For the text-containing cell, return its midpoint in [x, y] coordinate format. 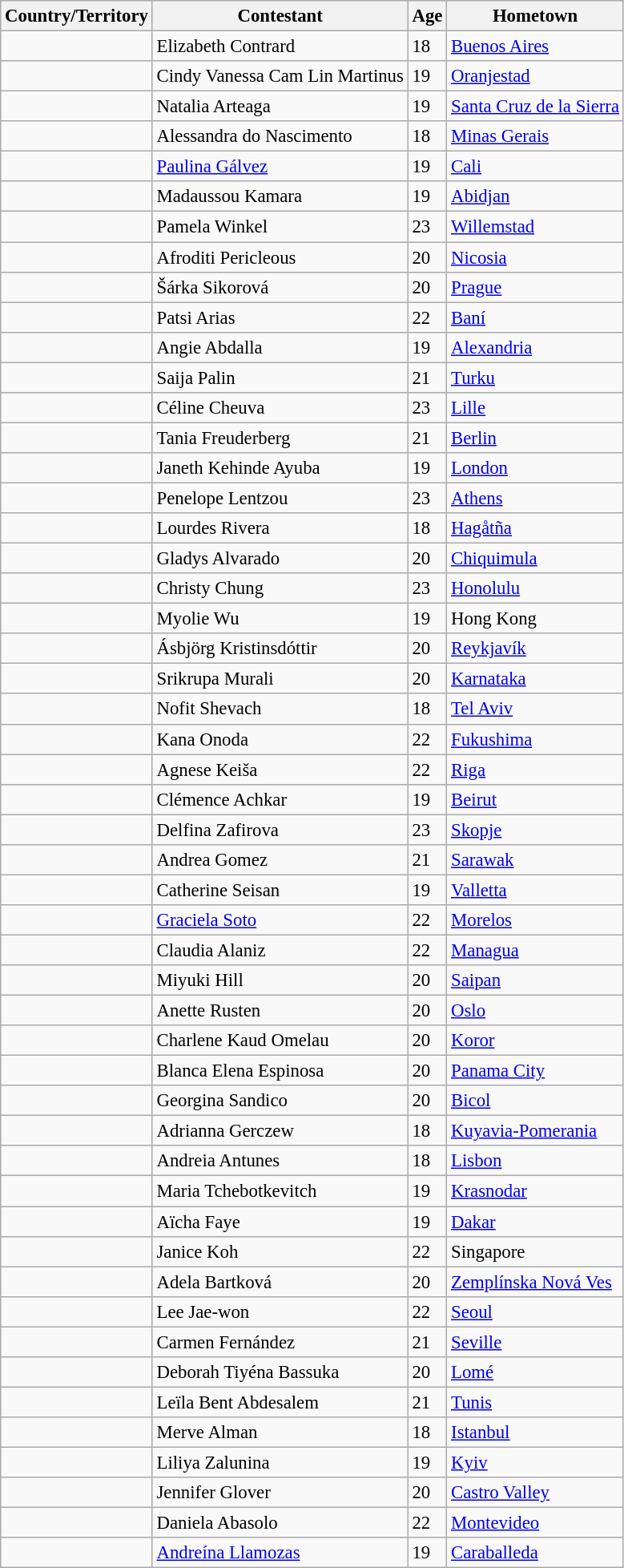
Afroditi Pericleous [280, 257]
Charlene Kaud Omelau [280, 1041]
Contestant [280, 16]
Castro Valley [535, 1493]
Oranjestad [535, 76]
Madaussou Kamara [280, 196]
Daniela Abasolo [280, 1523]
Buenos Aires [535, 46]
Seville [535, 1342]
Adela Bartková [280, 1282]
Hagåtña [535, 528]
Chiquimula [535, 559]
Hong Kong [535, 619]
Jennifer Glover [280, 1493]
Elizabeth Contrard [280, 46]
Zemplínska Nová Ves [535, 1282]
Tel Aviv [535, 709]
Kuyavia-Pomerania [535, 1131]
Georgina Sandico [280, 1101]
Lourdes Rivera [280, 528]
Baní [535, 317]
Abidjan [535, 196]
Christy Chung [280, 588]
Claudia Alaniz [280, 950]
Lomé [535, 1372]
Aïcha Faye [280, 1222]
Maria Tchebotkevitch [280, 1191]
Andreia Antunes [280, 1162]
Kana Onoda [280, 739]
Alessandra do Nascimento [280, 136]
Paulina Gálvez [280, 167]
Miyuki Hill [280, 980]
Athens [535, 498]
Cali [535, 167]
Nofit Shevach [280, 709]
Dakar [535, 1222]
Liliya Zalunina [280, 1462]
Morelos [535, 920]
Panama City [535, 1071]
Anette Rusten [280, 1011]
Honolulu [535, 588]
Istanbul [535, 1433]
Turku [535, 378]
Angie Abdalla [280, 347]
Andreína Llamozas [280, 1553]
Šárka Sikorová [280, 287]
Bicol [535, 1101]
Lisbon [535, 1162]
London [535, 468]
Graciela Soto [280, 920]
Hometown [535, 16]
Ásbjörg Kristinsdóttir [280, 649]
Santa Cruz de la Sierra [535, 107]
Beirut [535, 799]
Singapore [535, 1251]
Montevideo [535, 1523]
Sarawak [535, 860]
Prague [535, 287]
Reykjavík [535, 649]
Alexandria [535, 347]
Tunis [535, 1402]
Tania Freuderberg [280, 438]
Valletta [535, 890]
Lille [535, 408]
Gladys Alvarado [280, 559]
Delfina Zafirova [280, 830]
Berlin [535, 438]
Seoul [535, 1311]
Minas Gerais [535, 136]
Oslo [535, 1011]
Kyiv [535, 1462]
Andrea Gomez [280, 860]
Managua [535, 950]
Myolie Wu [280, 619]
Age [428, 16]
Deborah Tiyéna Bassuka [280, 1372]
Carmen Fernández [280, 1342]
Fukushima [535, 739]
Natalia Arteaga [280, 107]
Willemstad [535, 227]
Skopje [535, 830]
Krasnodar [535, 1191]
Cindy Vanessa Cam Lin Martinus [280, 76]
Caraballeda [535, 1553]
Saija Palin [280, 378]
Blanca Elena Espinosa [280, 1071]
Saipan [535, 980]
Koror [535, 1041]
Janice Koh [280, 1251]
Lee Jae-won [280, 1311]
Riga [535, 770]
Merve Alman [280, 1433]
Clémence Achkar [280, 799]
Céline Cheuva [280, 408]
Pamela Winkel [280, 227]
Janeth Kehinde Ayuba [280, 468]
Agnese Keiša [280, 770]
Adrianna Gerczew [280, 1131]
Catherine Seisan [280, 890]
Country/Territory [77, 16]
Leïla Bent Abdesalem [280, 1402]
Srikrupa Murali [280, 679]
Karnataka [535, 679]
Patsi Arias [280, 317]
Nicosia [535, 257]
Penelope Lentzou [280, 498]
